Extract the (X, Y) coordinate from the center of the cell holding the provided text.  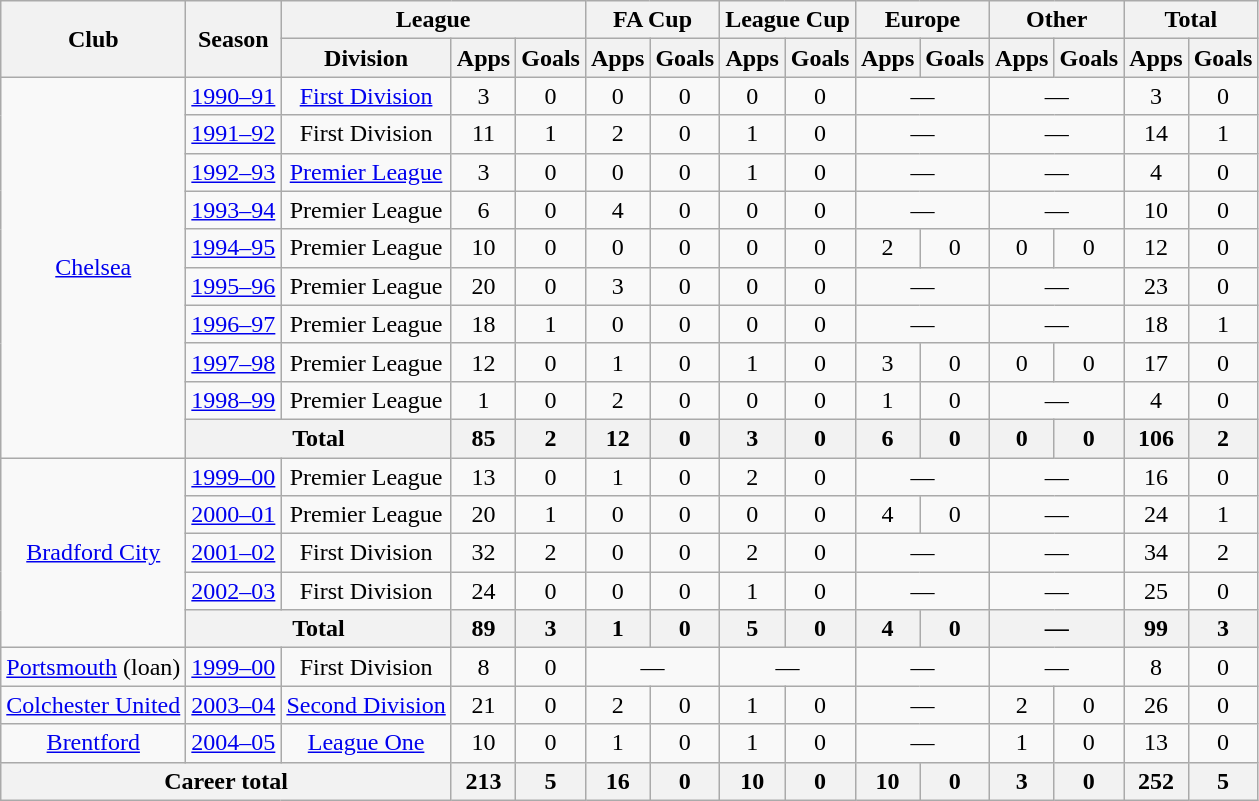
Brentford (94, 743)
Europe (922, 20)
1996–97 (234, 324)
Career total (226, 781)
Chelsea (94, 268)
252 (1156, 781)
25 (1156, 591)
26 (1156, 705)
1997–98 (234, 362)
11 (483, 134)
1998–99 (234, 400)
Colchester United (94, 705)
Season (234, 39)
Bradford City (94, 553)
Division (366, 58)
32 (483, 553)
1992–93 (234, 172)
League Cup (788, 20)
34 (1156, 553)
99 (1156, 629)
14 (1156, 134)
17 (1156, 362)
1995–96 (234, 286)
2004–05 (234, 743)
2002–03 (234, 591)
85 (483, 438)
Portsmouth (loan) (94, 667)
89 (483, 629)
Club (94, 39)
1994–95 (234, 248)
FA Cup (652, 20)
League (434, 20)
213 (483, 781)
2001–02 (234, 553)
23 (1156, 286)
Other (1057, 20)
21 (483, 705)
1993–94 (234, 210)
League One (366, 743)
1990–91 (234, 96)
2000–01 (234, 515)
2003–04 (234, 705)
Second Division (366, 705)
106 (1156, 438)
1991–92 (234, 134)
